Output the [x, y] coordinate of the center of the cell containing the given text.  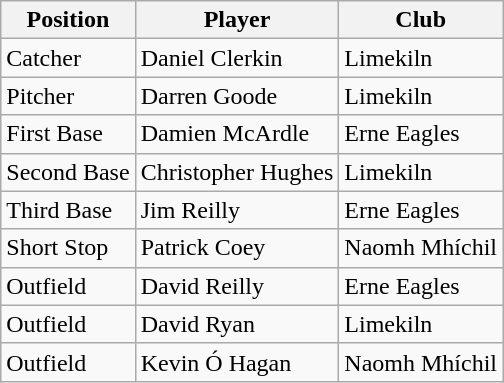
Third Base [68, 210]
Pitcher [68, 96]
Damien McArdle [237, 134]
Position [68, 20]
Club [421, 20]
Player [237, 20]
Kevin Ó Hagan [237, 362]
Second Base [68, 172]
Catcher [68, 58]
Darren Goode [237, 96]
Short Stop [68, 248]
First Base [68, 134]
David Reilly [237, 286]
Patrick Coey [237, 248]
Daniel Clerkin [237, 58]
David Ryan [237, 324]
Jim Reilly [237, 210]
Christopher Hughes [237, 172]
